For the text-containing cell, return its midpoint in (x, y) coordinate format. 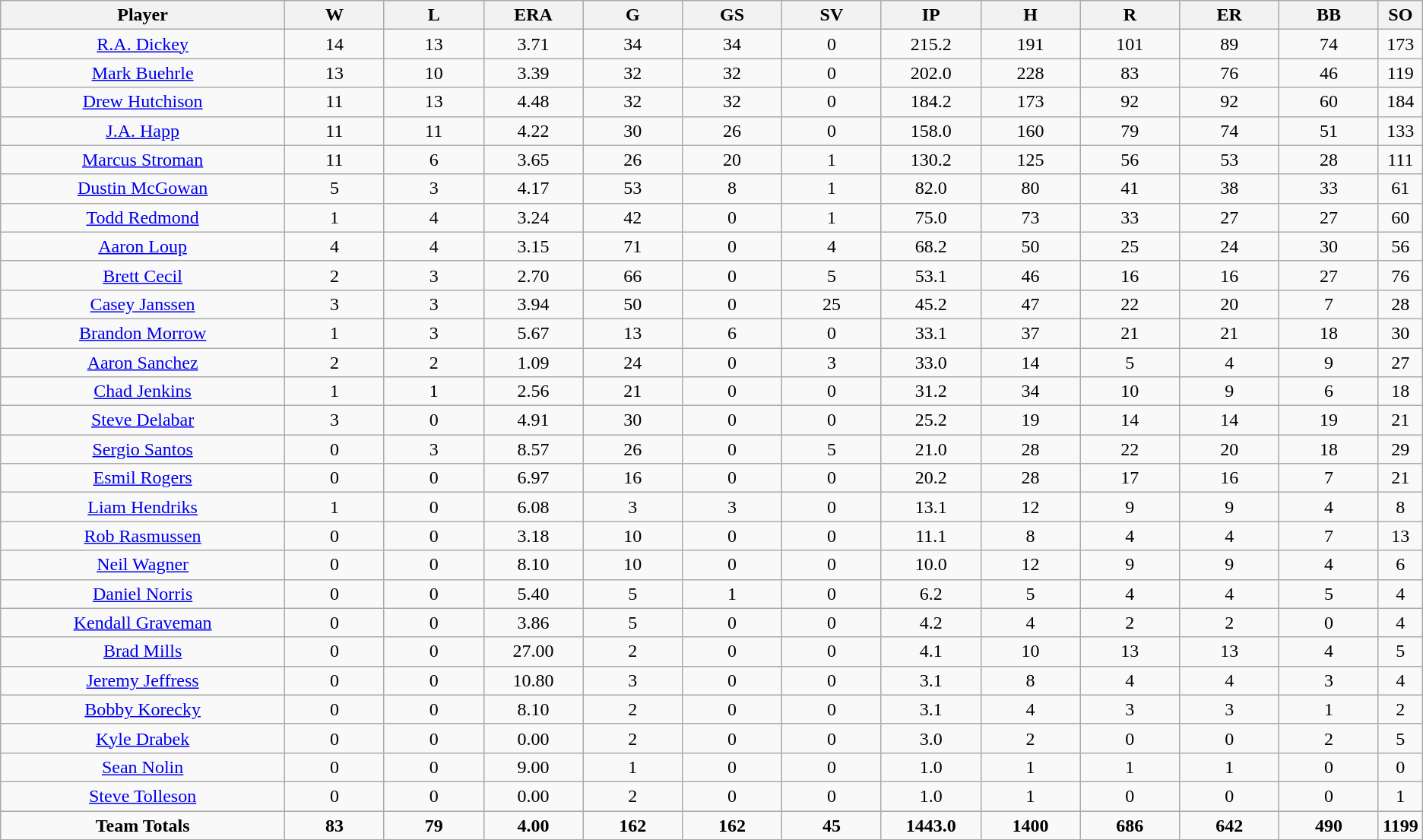
1.09 (534, 363)
Mark Buehrle (143, 73)
5.40 (534, 594)
27.00 (534, 651)
37 (1031, 333)
66 (632, 275)
R (1130, 15)
BB (1329, 15)
Brett Cecil (143, 275)
6.97 (534, 478)
119 (1400, 73)
1443.0 (930, 825)
SO (1400, 15)
3.71 (534, 44)
SV (832, 15)
Sean Nolin (143, 767)
Sergio Santos (143, 449)
3.94 (534, 304)
8.57 (534, 449)
Steve Tolleson (143, 796)
31.2 (930, 391)
4.17 (534, 189)
Aaron Sanchez (143, 363)
R.A. Dickey (143, 44)
33.1 (930, 333)
L (433, 15)
GS (733, 15)
Team Totals (143, 825)
130.2 (930, 160)
3.86 (534, 623)
184 (1400, 102)
45.2 (930, 304)
W (334, 15)
111 (1400, 160)
3.18 (534, 536)
82.0 (930, 189)
45 (832, 825)
Marcus Stroman (143, 160)
21.0 (930, 449)
4.1 (930, 651)
11.1 (930, 536)
133 (1400, 131)
101 (1130, 44)
J.A. Happ (143, 131)
Rob Rasmussen (143, 536)
Drew Hutchison (143, 102)
10.0 (930, 565)
89 (1230, 44)
Brad Mills (143, 651)
228 (1031, 73)
Brandon Morrow (143, 333)
10.80 (534, 680)
5.67 (534, 333)
25.2 (930, 420)
13.1 (930, 507)
Liam Hendriks (143, 507)
73 (1031, 217)
2.56 (534, 391)
IP (930, 15)
3.0 (930, 738)
42 (632, 217)
Todd Redmond (143, 217)
38 (1230, 189)
ER (1230, 15)
160 (1031, 131)
3.65 (534, 160)
Aaron Loup (143, 246)
4.00 (534, 825)
68.2 (930, 246)
Daniel Norris (143, 594)
3.15 (534, 246)
191 (1031, 44)
158.0 (930, 131)
Kyle Drabek (143, 738)
Player (143, 15)
80 (1031, 189)
3.39 (534, 73)
4.48 (534, 102)
Bobby Korecky (143, 709)
642 (1230, 825)
Esmil Rogers (143, 478)
51 (1329, 131)
Neil Wagner (143, 565)
6.2 (930, 594)
71 (632, 246)
33.0 (930, 363)
Steve Delabar (143, 420)
75.0 (930, 217)
202.0 (930, 73)
1199 (1400, 825)
53.1 (930, 275)
1400 (1031, 825)
Chad Jenkins (143, 391)
4.2 (930, 623)
3.24 (534, 217)
125 (1031, 160)
H (1031, 15)
Dustin McGowan (143, 189)
ERA (534, 15)
61 (1400, 189)
184.2 (930, 102)
17 (1130, 478)
47 (1031, 304)
20.2 (930, 478)
6.08 (534, 507)
686 (1130, 825)
Kendall Graveman (143, 623)
490 (1329, 825)
215.2 (930, 44)
Casey Janssen (143, 304)
Jeremy Jeffress (143, 680)
9.00 (534, 767)
41 (1130, 189)
4.22 (534, 131)
G (632, 15)
4.91 (534, 420)
29 (1400, 449)
2.70 (534, 275)
